Return the (X, Y) coordinate for the center point of the cell that contains the specified text.  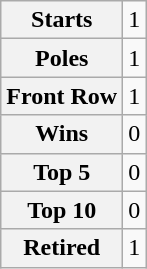
Top 5 (62, 172)
Top 10 (62, 210)
Front Row (62, 96)
Retired (62, 248)
Poles (62, 58)
Wins (62, 134)
Starts (62, 20)
